Determine the [X, Y] coordinate at the center of the cell enclosing the given text.  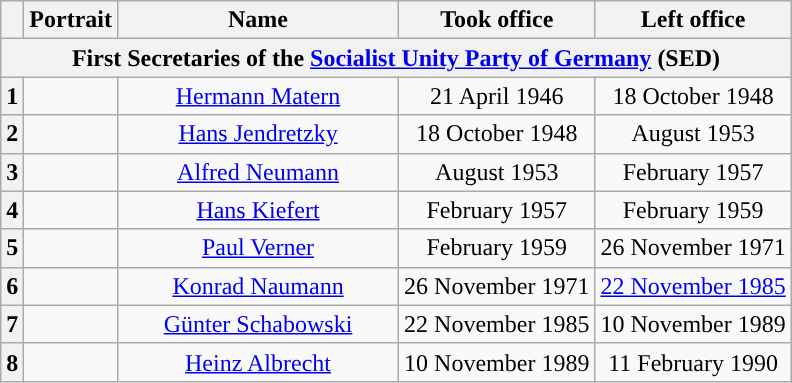
Portrait [71, 20]
Hans Kiefert [258, 210]
Name [258, 20]
Hans Jendretzky [258, 134]
8 [12, 362]
2 [12, 134]
4 [12, 210]
21 April 1946 [497, 96]
3 [12, 172]
11 February 1990 [693, 362]
Left office [693, 20]
Heinz Albrecht [258, 362]
6 [12, 286]
First Secretaries of the Socialist Unity Party of Germany (SED) [396, 58]
Konrad Naumann [258, 286]
Took office [497, 20]
1 [12, 96]
Paul Verner [258, 248]
5 [12, 248]
7 [12, 324]
Alfred Neumann [258, 172]
Hermann Matern [258, 96]
Günter Schabowski [258, 324]
